Output the [X, Y] coordinate of the center of the cell containing the given text.  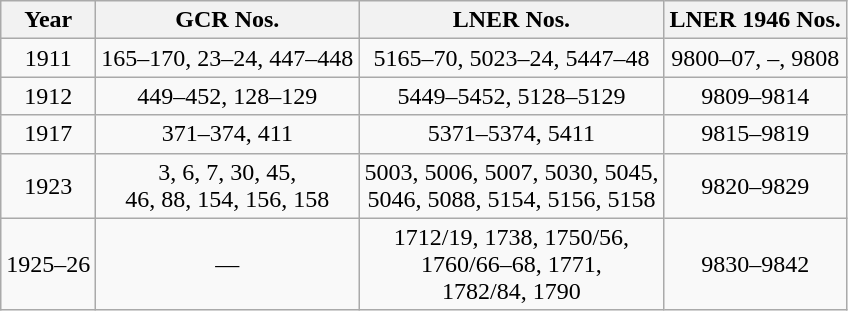
5449–5452, 5128–5129 [512, 96]
5003, 5006, 5007, 5030, 5045,5046, 5088, 5154, 5156, 5158 [512, 186]
9815–9819 [755, 134]
9800–07, –, 9808 [755, 58]
1917 [48, 134]
GCR Nos. [228, 20]
LNER 1946 Nos. [755, 20]
1712/19, 1738, 1750/56,1760/66–68, 1771,1782/84, 1790 [512, 264]
Year [48, 20]
9820–9829 [755, 186]
1912 [48, 96]
1923 [48, 186]
LNER Nos. [512, 20]
371–374, 411 [228, 134]
165–170, 23–24, 447–448 [228, 58]
9809–9814 [755, 96]
1925–26 [48, 264]
449–452, 128–129 [228, 96]
1911 [48, 58]
9830–9842 [755, 264]
5371–5374, 5411 [512, 134]
— [228, 264]
5165–70, 5023–24, 5447–48 [512, 58]
3, 6, 7, 30, 45,46, 88, 154, 156, 158 [228, 186]
